Output the [X, Y] coordinate of the center of the cell containing the given text.  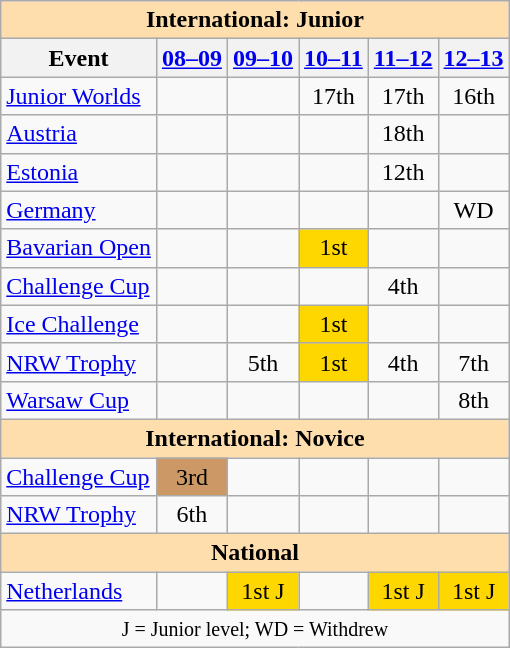
Warsaw Cup [79, 400]
WD [474, 210]
Estonia [79, 172]
International: Novice [255, 438]
6th [192, 515]
Ice Challenge [79, 324]
International: Junior [255, 20]
National [255, 553]
08–09 [192, 58]
09–10 [262, 58]
Event [79, 58]
18th [403, 134]
16th [474, 96]
J = Junior level; WD = Withdrew [255, 629]
7th [474, 362]
3rd [192, 477]
Austria [79, 134]
Junior Worlds [79, 96]
5th [262, 362]
Germany [79, 210]
Netherlands [79, 591]
11–12 [403, 58]
12–13 [474, 58]
10–11 [334, 58]
8th [474, 400]
Bavarian Open [79, 248]
12th [403, 172]
